Pinpoint the cell where the given text exists, returning its [x, y] midpoint coordinate. 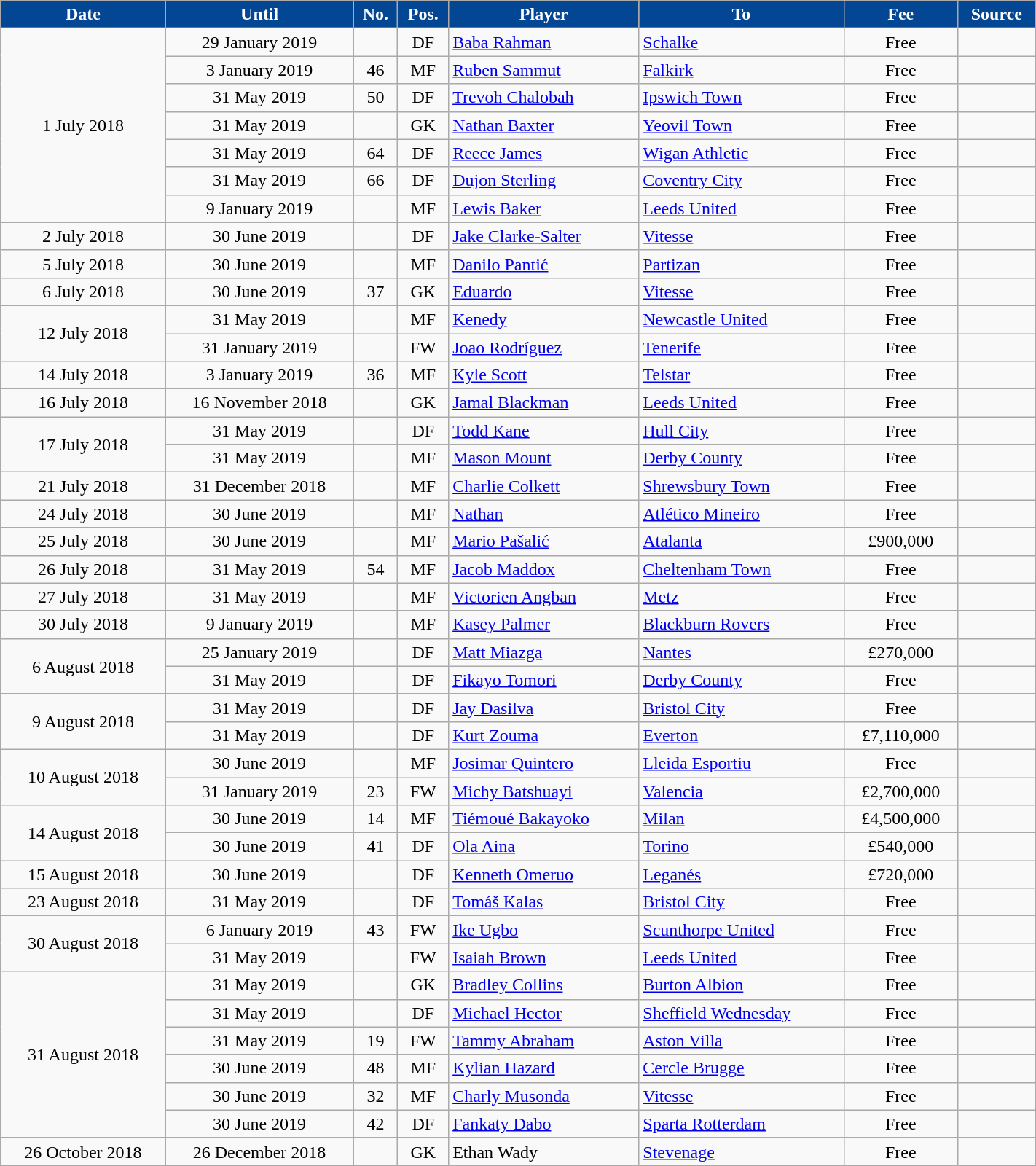
21 July 2018 [83, 486]
£900,000 [900, 541]
Wigan Athletic [742, 153]
14 August 2018 [83, 833]
Kasey Palmer [543, 625]
Pos. [423, 15]
£540,000 [900, 847]
Fee [900, 15]
Reece James [543, 153]
31 August 2018 [83, 1055]
25 July 2018 [83, 541]
Sparta Rotterdam [742, 1124]
£270,000 [900, 652]
Ola Aina [543, 847]
Josimar Quintero [543, 763]
Baba Rahman [543, 42]
Everton [742, 735]
14 July 2018 [83, 375]
Source [997, 15]
50 [376, 98]
Kurt Zouma [543, 735]
Ike Ugbo [543, 930]
17 July 2018 [83, 445]
46 [376, 70]
Todd Kane [543, 431]
64 [376, 153]
23 [376, 791]
Ipswich Town [742, 98]
Fikayo Tomori [543, 680]
Tomáš Kalas [543, 902]
30 July 2018 [83, 625]
Metz [742, 597]
23 August 2018 [83, 902]
Falkirk [742, 70]
31 December 2018 [259, 486]
Nathan Baxter [543, 125]
Coventry City [742, 181]
Newcastle United [742, 319]
54 [376, 569]
2 July 2018 [83, 236]
Telstar [742, 375]
Until [259, 15]
Yeovil Town [742, 125]
Date [83, 15]
Kenedy [543, 319]
19 [376, 1041]
Mason Mount [543, 458]
Aston Villa [742, 1041]
6 January 2019 [259, 930]
26 July 2018 [83, 569]
24 July 2018 [83, 514]
41 [376, 847]
16 July 2018 [83, 403]
Shrewsbury Town [742, 486]
£4,500,000 [900, 819]
Torino [742, 847]
15 August 2018 [83, 874]
Nathan [543, 514]
Kylian Hazard [543, 1068]
25 January 2019 [259, 652]
Eduardo [543, 291]
Joao Rodríguez [543, 348]
Kenneth Omeruo [543, 874]
Michy Batshuayi [543, 791]
Jamal Blackman [543, 403]
Partizan [742, 264]
Tenerife [742, 348]
Burton Albion [742, 985]
12 July 2018 [83, 333]
Dujon Sterling [543, 181]
Victorien Angban [543, 597]
Jake Clarke-Salter [543, 236]
Player [543, 15]
1 July 2018 [83, 125]
26 December 2018 [259, 1151]
Charlie Colkett [543, 486]
Bradley Collins [543, 985]
66 [376, 181]
Nantes [742, 652]
32 [376, 1096]
Jacob Maddox [543, 569]
Tiémoué Bakayoko [543, 819]
Cercle Brugge [742, 1068]
Tammy Abraham [543, 1041]
Schalke [742, 42]
5 July 2018 [83, 264]
Blackburn Rovers [742, 625]
10 August 2018 [83, 777]
Mario Pašalić [543, 541]
29 January 2019 [259, 42]
Matt Miazga [543, 652]
Ethan Wady [543, 1151]
Isaiah Brown [543, 958]
Cheltenham Town [742, 569]
Danilo Pantić [543, 264]
42 [376, 1124]
£720,000 [900, 874]
14 [376, 819]
Scunthorpe United [742, 930]
£7,110,000 [900, 735]
Trevoh Chalobah [543, 98]
Lleida Esportiu [742, 763]
37 [376, 291]
16 November 2018 [259, 403]
£2,700,000 [900, 791]
Stevenage [742, 1151]
6 July 2018 [83, 291]
Milan [742, 819]
36 [376, 375]
Jay Dasilva [543, 708]
Fankaty Dabo [543, 1124]
27 July 2018 [83, 597]
To [742, 15]
48 [376, 1068]
Atalanta [742, 541]
43 [376, 930]
Kyle Scott [543, 375]
Valencia [742, 791]
26 October 2018 [83, 1151]
30 August 2018 [83, 944]
Charly Musonda [543, 1096]
9 August 2018 [83, 721]
Leganés [742, 874]
6 August 2018 [83, 666]
Hull City [742, 431]
Ruben Sammut [543, 70]
Sheffield Wednesday [742, 1013]
Lewis Baker [543, 208]
Atlético Mineiro [742, 514]
No. [376, 15]
Michael Hector [543, 1013]
